Detect which cell encompasses the target text, then output its (X, Y) center coordinate. 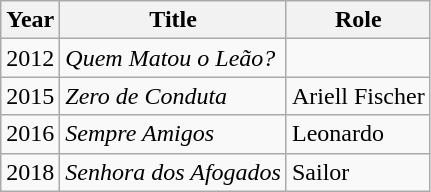
Sailor (358, 172)
Quem Matou o Leão? (174, 58)
Leonardo (358, 134)
Sempre Amigos (174, 134)
Role (358, 20)
Year (30, 20)
Title (174, 20)
Zero de Conduta (174, 96)
2015 (30, 96)
2016 (30, 134)
Senhora dos Afogados (174, 172)
2012 (30, 58)
2018 (30, 172)
Ariell Fischer (358, 96)
